Find where the given text appears and provide that cell's center as [x, y] coordinate. 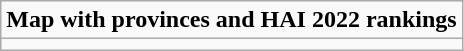
Map with provinces and HAI 2022 rankings [232, 20]
